From the cell containing the given text, extract its center point as [x, y] coordinate. 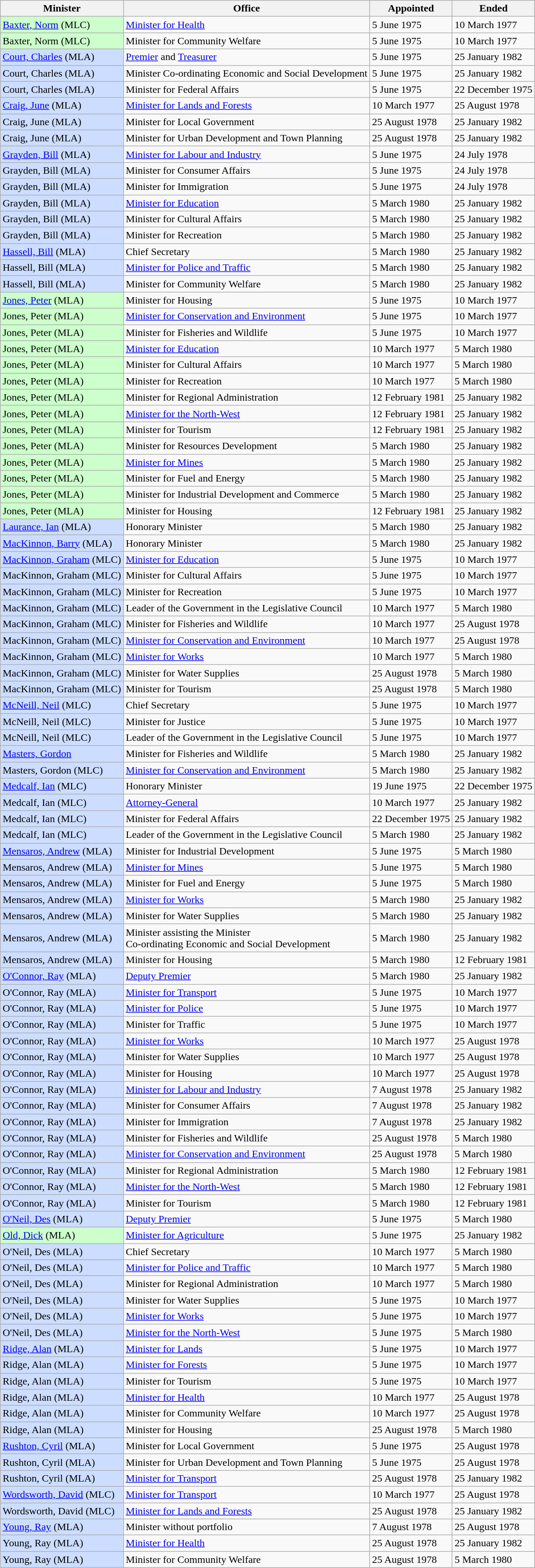
19 June 1975 [411, 786]
Laurance, Ian (MLA) [62, 527]
Minister without portfolio [247, 1527]
Attorney-General [247, 803]
Minister for Justice [247, 722]
Minister for Industrial Development [247, 851]
Old, Dick (MLA) [62, 1235]
Office [247, 9]
Minister Co-ordinating Economic and Social Development [247, 73]
Minister for Forests [247, 1365]
Masters, Gordon [62, 754]
Minister for Industrial Development and Commerce [247, 495]
Minister for Police [247, 1009]
Minister for Resources Development [247, 446]
Premier and Treasurer [247, 57]
Minister for Traffic [247, 1025]
Minister for Lands [247, 1349]
Appointed [411, 9]
Minister for Agriculture [247, 1235]
Masters, Gordon (MLC) [62, 770]
MacKinnon, Barry (MLA) [62, 543]
Minister [62, 9]
Minister assisting the MinisterCo-ordinating Economic and Social Development [247, 937]
Ended [494, 9]
